From the cell containing the given text, extract its center point as [X, Y] coordinate. 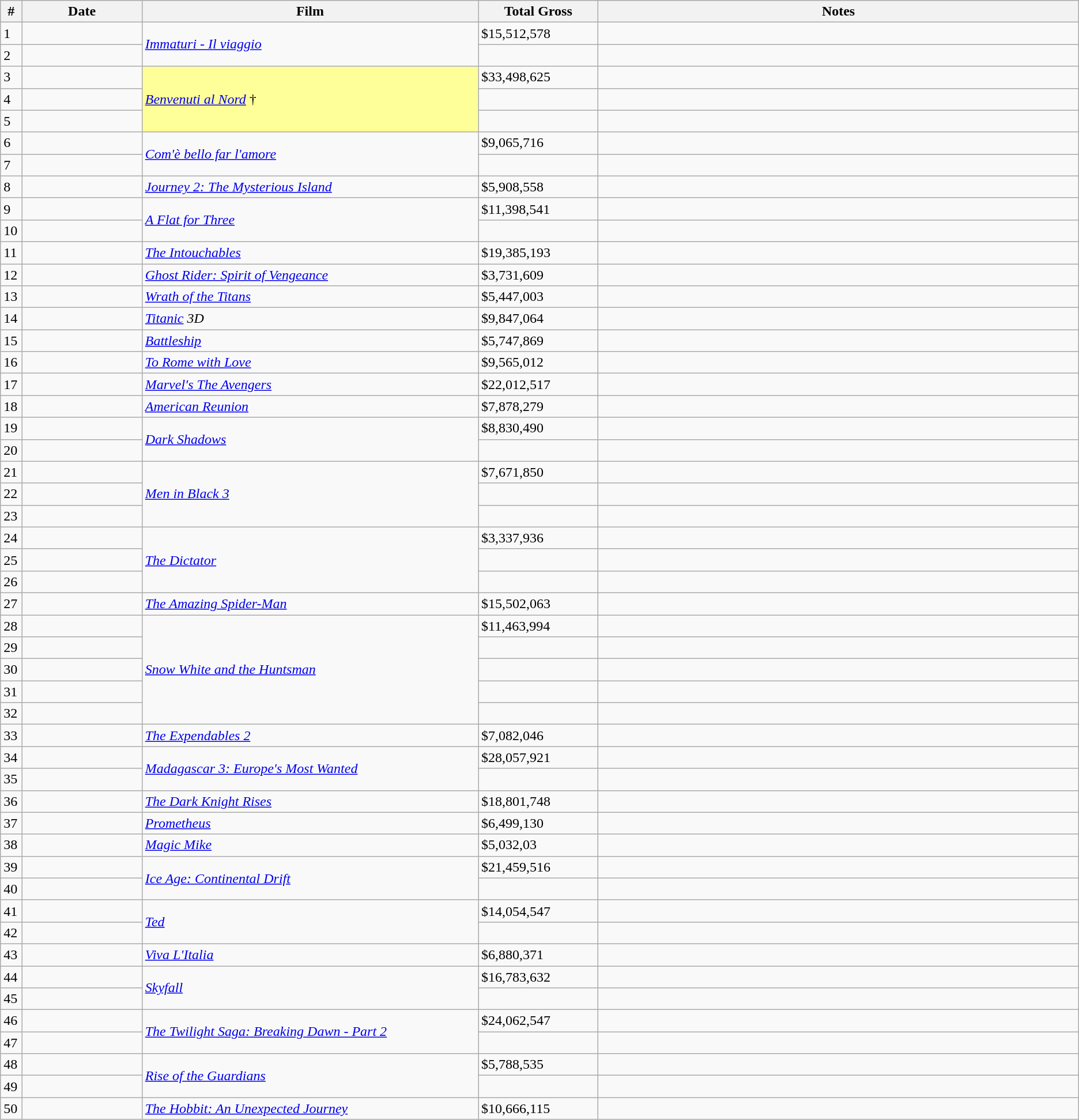
7 [12, 165]
$5,908,558 [538, 187]
$11,463,994 [538, 625]
Snow White and the Huntsman [310, 669]
$5,447,003 [538, 297]
To Rome with Love [310, 363]
46 [12, 1021]
American Reunion [310, 406]
49 [12, 1087]
Dark Shadows [310, 439]
Com'è bello far l'amore [310, 154]
$18,801,748 [538, 801]
Titanic 3D [310, 319]
$5,032,03 [538, 845]
# [12, 12]
$28,057,921 [538, 757]
$9,565,012 [538, 363]
15 [12, 341]
Prometheus [310, 823]
Journey 2: The Mysterious Island [310, 187]
14 [12, 319]
The Expendables 2 [310, 736]
$7,878,279 [538, 406]
26 [12, 582]
Madagascar 3: Europe's Most Wanted [310, 768]
$6,880,371 [538, 955]
Marvel's The Avengers [310, 384]
Film [310, 12]
8 [12, 187]
Notes [838, 12]
$7,082,046 [538, 736]
42 [12, 933]
A Flat for Three [310, 220]
The Hobbit: An Unexpected Journey [310, 1108]
$16,783,632 [538, 977]
$11,398,541 [538, 209]
33 [12, 736]
50 [12, 1108]
18 [12, 406]
32 [12, 714]
$7,671,850 [538, 472]
$21,459,516 [538, 867]
29 [12, 648]
The Intouchables [310, 252]
38 [12, 845]
$15,502,063 [538, 604]
30 [12, 670]
48 [12, 1065]
Immaturi - Il viaggio [310, 44]
Total Gross [538, 12]
36 [12, 801]
$3,731,609 [538, 275]
3 [12, 77]
Ted [310, 922]
$3,337,936 [538, 538]
5 [12, 121]
$9,847,064 [538, 319]
Viva L'Italia [310, 955]
Magic Mike [310, 845]
$22,012,517 [538, 384]
Wrath of the Titans [310, 297]
45 [12, 999]
11 [12, 252]
22 [12, 494]
25 [12, 560]
39 [12, 867]
Date [82, 12]
2 [12, 55]
Skyfall [310, 988]
1 [12, 33]
The Dictator [310, 560]
13 [12, 297]
$9,065,716 [538, 143]
28 [12, 625]
44 [12, 977]
9 [12, 209]
20 [12, 450]
47 [12, 1043]
40 [12, 889]
19 [12, 428]
27 [12, 604]
Ghost Rider: Spirit of Vengeance [310, 275]
$24,062,547 [538, 1021]
43 [12, 955]
$6,499,130 [538, 823]
The Twilight Saga: Breaking Dawn - Part 2 [310, 1032]
24 [12, 538]
$10,666,115 [538, 1108]
21 [12, 472]
$14,054,547 [538, 911]
6 [12, 143]
Men in Black 3 [310, 494]
Benvenuti al Nord † [310, 99]
16 [12, 363]
$8,830,490 [538, 428]
Ice Age: Continental Drift [310, 878]
$15,512,578 [538, 33]
$19,385,193 [538, 252]
23 [12, 516]
31 [12, 692]
12 [12, 275]
Rise of the Guardians [310, 1076]
10 [12, 231]
17 [12, 384]
$5,788,535 [538, 1065]
41 [12, 911]
The Dark Knight Rises [310, 801]
34 [12, 757]
35 [12, 779]
$5,747,869 [538, 341]
37 [12, 823]
$33,498,625 [538, 77]
Battleship [310, 341]
The Amazing Spider-Man [310, 604]
4 [12, 99]
